Extract the (X, Y) coordinate from the center of the cell holding the provided text.  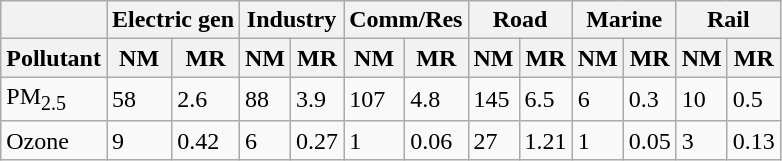
0.27 (318, 140)
Ozone (54, 140)
0.42 (206, 140)
9 (138, 140)
Electric gen (172, 20)
0.05 (650, 140)
Industry (292, 20)
27 (494, 140)
88 (266, 99)
Rail (728, 20)
Pollutant (54, 58)
3.9 (318, 99)
10 (702, 99)
0.13 (754, 140)
58 (138, 99)
2.6 (206, 99)
0.06 (436, 140)
107 (374, 99)
Comm/Res (406, 20)
Road (520, 20)
145 (494, 99)
3 (702, 140)
Marine (624, 20)
0.3 (650, 99)
0.5 (754, 99)
PM2.5 (54, 99)
1.21 (546, 140)
6.5 (546, 99)
4.8 (436, 99)
